Identify which cell holds the provided text, then report its [x, y] central coordinate. 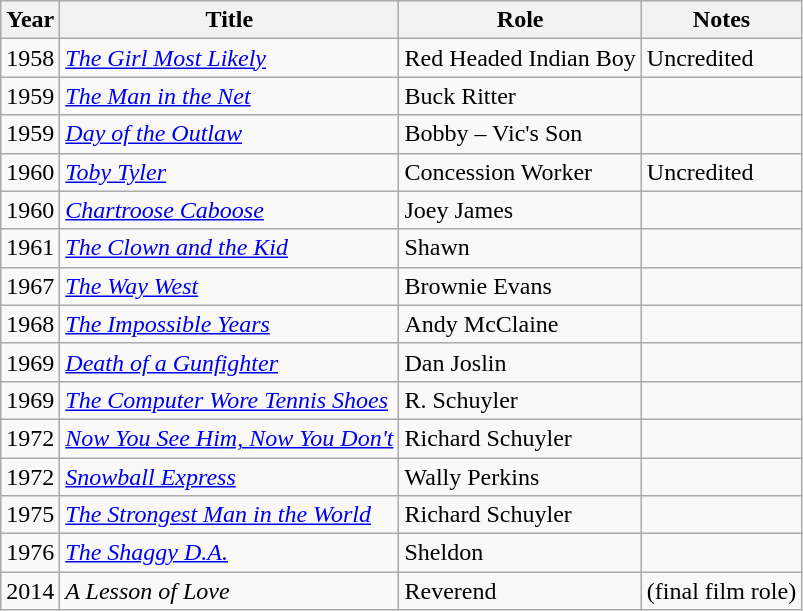
2014 [30, 591]
Day of the Outlaw [230, 134]
The Clown and the Kid [230, 248]
Death of a Gunfighter [230, 362]
Joey James [520, 210]
Bobby – Vic's Son [520, 134]
1961 [30, 248]
The Girl Most Likely [230, 58]
1958 [30, 58]
(final film role) [721, 591]
Title [230, 20]
The Strongest Man in the World [230, 515]
Red Headed Indian Boy [520, 58]
Wally Perkins [520, 477]
Sheldon [520, 553]
Role [520, 20]
Snowball Express [230, 477]
1968 [30, 324]
Notes [721, 20]
The Way West [230, 286]
Dan Joslin [520, 362]
1976 [30, 553]
Andy McClaine [520, 324]
1975 [30, 515]
Year [30, 20]
Shawn [520, 248]
Brownie Evans [520, 286]
Buck Ritter [520, 96]
Reverend [520, 591]
The Man in the Net [230, 96]
The Computer Wore Tennis Shoes [230, 400]
Chartroose Caboose [230, 210]
Toby Tyler [230, 172]
Concession Worker [520, 172]
The Impossible Years [230, 324]
A Lesson of Love [230, 591]
R. Schuyler [520, 400]
The Shaggy D.A. [230, 553]
1967 [30, 286]
Now You See Him, Now You Don't [230, 438]
